Locate the cell with the specified text and output its [X, Y] center coordinate. 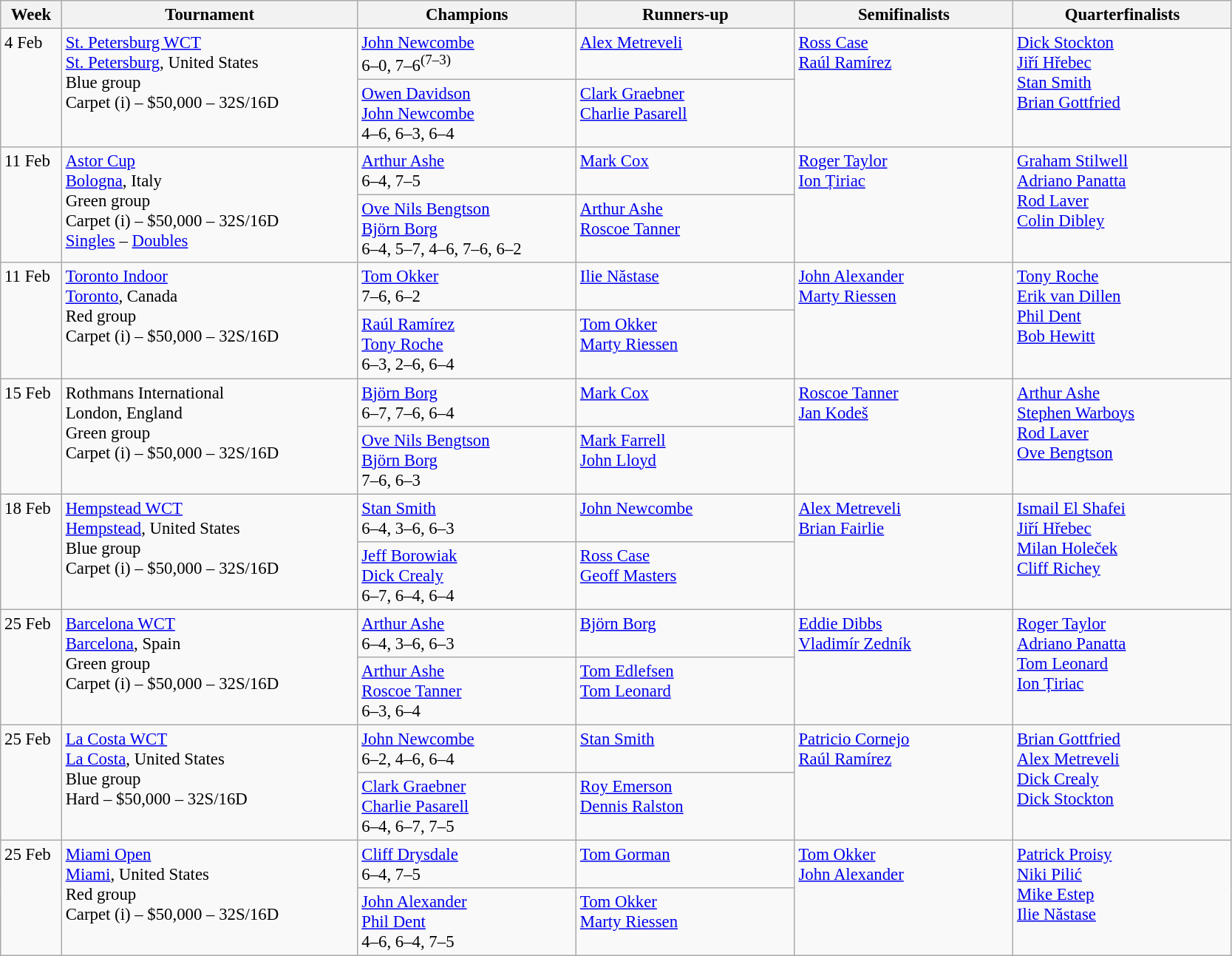
Mark Farrell John Lloyd [686, 460]
Ove Nils Bengtson Björn Borg7–6, 6–3 [467, 460]
Brian Gottfried Alex Metreveli Dick Crealy Dick Stockton [1123, 782]
Alex Metreveli [686, 55]
Roger Taylor Adriano Panatta Tom Leonard Ion Țiriac [1123, 667]
Ross Case Raúl Ramírez [904, 89]
La Costa WCTLa Costa, United StatesBlue group Hard – $50,000 – 32S/16D [210, 782]
Hempstead WCT Hempstead, United StatesBlue group Carpet (i) – $50,000 – 32S/16D [210, 552]
Miami OpenMiami, United States Red group Carpet (i) – $50,000 – 32S/16D [210, 898]
Tom Edlefsen Tom Leonard [686, 691]
Astor Cup Bologna, Italy Green group Carpet (i) – $50,000 – 32S/16D Singles – Doubles [210, 205]
Cliff Drysdale6–4, 7–5 [467, 864]
Roscoe Tanner Jan Kodeš [904, 436]
Semifinalists [904, 15]
Tom Okker John Alexander [904, 898]
4 Feb [31, 89]
Jeff Borowiak Dick Crealy6–7, 6–4, 6–4 [467, 575]
Tom Okker7–6, 6–2 [467, 287]
Tournament [210, 15]
Runners-up [686, 15]
Eddie Dibbs Vladimír Zedník [904, 667]
Week [31, 15]
John Newcombe6–0, 7–6(7–3) [467, 55]
Quarterfinalists [1123, 15]
18 Feb [31, 552]
Raúl Ramírez Tony Roche6–3, 2–6, 6–4 [467, 345]
Arthur Ashe Roscoe Tanner6–3, 6–4 [467, 691]
Dick Stockton Jiří Hřebec Stan Smith Brian Gottfried [1123, 89]
Toronto Indoor Toronto, Canada Red group Carpet (i) – $50,000 – 32S/16D [210, 321]
Champions [467, 15]
Owen Davidson John Newcombe4–6, 6–3, 6–4 [467, 114]
Alex Metreveli Brian Fairlie [904, 552]
Barcelona WCT Barcelona, Spain Green group Carpet (i) – $50,000 – 32S/16D [210, 667]
John Newcombe [686, 518]
John Alexander Phil Dent4–6, 6–4, 7–5 [467, 922]
Arthur Ashe6–4, 3–6, 6–3 [467, 633]
Tony Roche Erik van Dillen Phil Dent Bob Hewitt [1123, 321]
Tom Gorman [686, 864]
Ismail El Shafei Jiří Hřebec Milan Holeček Cliff Richey [1123, 552]
John Alexander Marty Riessen [904, 321]
Stan Smith6–4, 3–6, 6–3 [467, 518]
15 Feb [31, 436]
Ross Case Geoff Masters [686, 575]
Roy Emerson Dennis Ralston [686, 807]
Björn Borg6–7, 7–6, 6–4 [467, 402]
Patricio Cornejo Raúl Ramírez [904, 782]
Clark Graebner Charlie Pasarell [686, 114]
Arthur Ashe Roscoe Tanner [686, 229]
St. Petersburg WCT St. Petersburg, United States Blue group Carpet (i) – $50,000 – 32S/16D [210, 89]
Patrick Proisy Niki Pilić Mike Estep Ilie Năstase [1123, 898]
Arthur Ashe6–4, 7–5 [467, 172]
Björn Borg [686, 633]
Graham Stilwell Adriano Panatta Rod Laver Colin Dibley [1123, 205]
Ilie Năstase [686, 287]
Stan Smith [686, 748]
John Newcombe6–2, 4–6, 6–4 [467, 748]
Ove Nils Bengtson Björn Borg6–4, 5–7, 4–6, 7–6, 6–2 [467, 229]
Arthur Ashe Stephen Warboys Rod Laver Ove Bengtson [1123, 436]
Roger Taylor Ion Țiriac [904, 205]
Clark Graebner Charlie Pasarell6–4, 6–7, 7–5 [467, 807]
Rothmans International London, England Green group Carpet (i) – $50,000 – 32S/16D [210, 436]
